Locate the cell with the specified text and output its [X, Y] center coordinate. 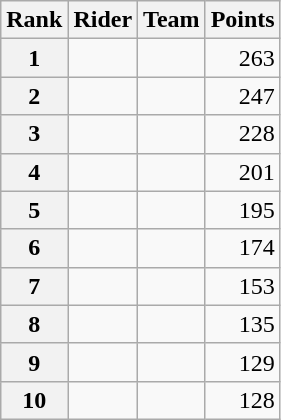
9 [34, 362]
128 [242, 400]
6 [34, 248]
Rank [34, 20]
263 [242, 58]
Rider [103, 20]
129 [242, 362]
153 [242, 286]
195 [242, 210]
228 [242, 134]
1 [34, 58]
174 [242, 248]
4 [34, 172]
10 [34, 400]
135 [242, 324]
3 [34, 134]
201 [242, 172]
7 [34, 286]
Team [172, 20]
247 [242, 96]
8 [34, 324]
Points [242, 20]
5 [34, 210]
2 [34, 96]
